Extract the (x, y) coordinate from the center of the cell holding the provided text.  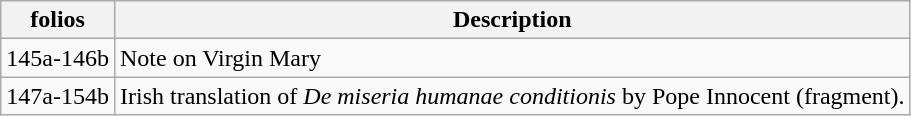
145a-146b (58, 58)
Note on Virgin Mary (512, 58)
147a-154b (58, 96)
folios (58, 20)
Description (512, 20)
Irish translation of De miseria humanae conditionis by Pope Innocent (fragment). (512, 96)
